Return (X, Y) of the center of cell containing provided text 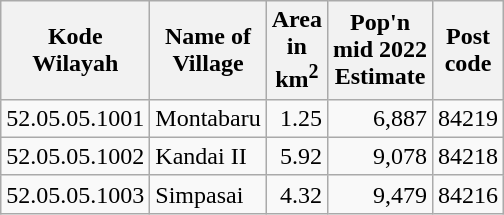
84219 (468, 118)
Name ofVillage (208, 50)
1.25 (296, 118)
Postcode (468, 50)
52.05.05.1003 (76, 194)
52.05.05.1002 (76, 156)
Simpasai (208, 194)
9,479 (380, 194)
5.92 (296, 156)
84216 (468, 194)
52.05.05.1001 (76, 118)
4.32 (296, 194)
Area in km2 (296, 50)
Pop'n mid 2022Estimate (380, 50)
Kandai II (208, 156)
9,078 (380, 156)
84218 (468, 156)
Montabaru (208, 118)
6,887 (380, 118)
Kode Wilayah (76, 50)
